Return (X, Y) of the center of cell containing provided text 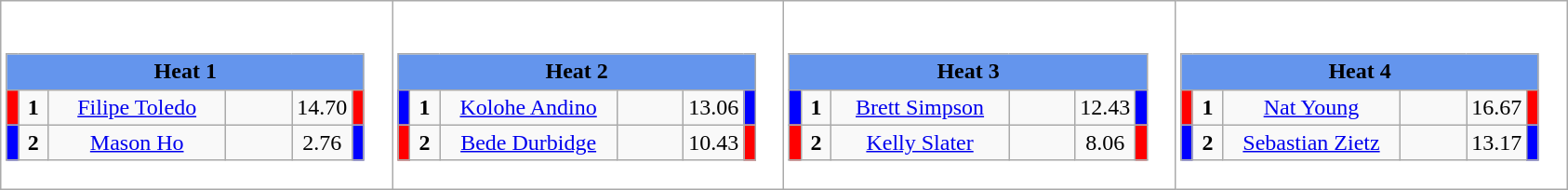
Heat 4 (1360, 72)
Brett Simpson (921, 107)
2.76 (322, 142)
13.06 (714, 107)
Heat 2 1 Kolohe Andino 13.06 2 Bede Durbidge 10.43 (588, 95)
16.67 (1497, 107)
Heat 1 1 Filipe Toledo 14.70 2 Mason Ho 2.76 (197, 95)
Sebastian Zietz (1311, 142)
10.43 (714, 142)
Heat 3 1 Brett Simpson 12.43 2 Kelly Slater 8.06 (980, 95)
13.17 (1497, 142)
Bede Durbidge (528, 142)
Kolohe Andino (528, 107)
Filipe Toledo (138, 107)
14.70 (322, 107)
Kelly Slater (921, 142)
Heat 1 (185, 72)
Nat Young (1311, 107)
Heat 4 1 Nat Young 16.67 2 Sebastian Zietz 13.17 (1371, 95)
Heat 3 (968, 72)
12.43 (1105, 107)
Mason Ho (138, 142)
Heat 2 (577, 72)
8.06 (1105, 142)
